Return the [X, Y] coordinate for the center point of the cell that contains the specified text.  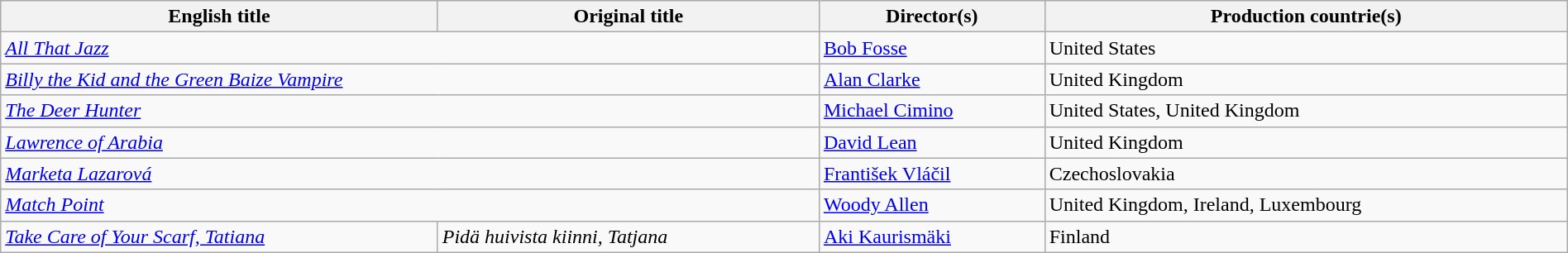
Alan Clarke [931, 79]
Lawrence of Arabia [410, 142]
United States, United Kingdom [1306, 111]
United States [1306, 48]
Czechoslovakia [1306, 174]
Director(s) [931, 17]
Michael Cimino [931, 111]
Woody Allen [931, 205]
Billy the Kid and the Green Baize Vampire [410, 79]
Pidä huivista kiinni, Tatjana [629, 236]
Take Care of Your Scarf, Tatiana [219, 236]
Original title [629, 17]
Aki Kaurismäki [931, 236]
United Kingdom, Ireland, Luxembourg [1306, 205]
David Lean [931, 142]
The Deer Hunter [410, 111]
All That Jazz [410, 48]
Match Point [410, 205]
František Vláčil [931, 174]
Finland [1306, 236]
Production countrie(s) [1306, 17]
Marketa Lazarová [410, 174]
Bob Fosse [931, 48]
English title [219, 17]
